Return the (x, y) coordinate for the center point of the cell that contains the specified text.  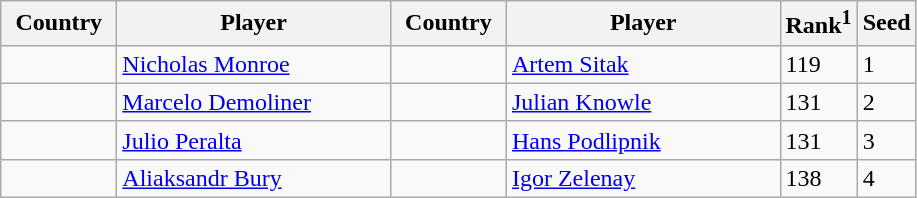
Hans Podlipnik (643, 140)
Rank1 (818, 24)
Aliaksandr Bury (254, 178)
4 (886, 178)
Seed (886, 24)
138 (818, 178)
Artem Sitak (643, 64)
1 (886, 64)
Julian Knowle (643, 102)
119 (818, 64)
Nicholas Monroe (254, 64)
Marcelo Demoliner (254, 102)
2 (886, 102)
Igor Zelenay (643, 178)
3 (886, 140)
Julio Peralta (254, 140)
